Provide the [x, y] coordinate of the cell's center where the given text is located.  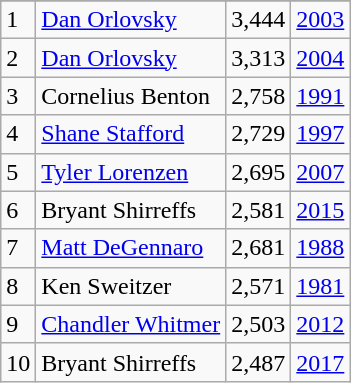
10 [18, 362]
8 [18, 286]
9 [18, 324]
3,444 [258, 20]
2003 [320, 20]
2007 [320, 172]
Tyler Lorenzen [131, 172]
2,695 [258, 172]
2012 [320, 324]
Chandler Whitmer [131, 324]
Cornelius Benton [131, 96]
2004 [320, 58]
1981 [320, 286]
3,313 [258, 58]
2,581 [258, 210]
5 [18, 172]
2 [18, 58]
2,503 [258, 324]
2,681 [258, 248]
2,758 [258, 96]
2015 [320, 210]
7 [18, 248]
6 [18, 210]
2017 [320, 362]
Matt DeGennaro [131, 248]
1988 [320, 248]
2,487 [258, 362]
2,571 [258, 286]
3 [18, 96]
Shane Stafford [131, 134]
Ken Sweitzer [131, 286]
4 [18, 134]
1 [18, 20]
1991 [320, 96]
2,729 [258, 134]
1997 [320, 134]
